For the text-containing cell, return its midpoint in (X, Y) coordinate format. 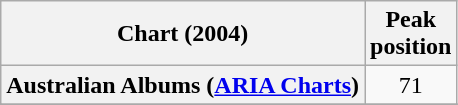
Peak position (411, 34)
71 (411, 85)
Chart (2004) (183, 34)
Australian Albums (ARIA Charts) (183, 85)
